Identify which cell holds the provided text, then report its (X, Y) central coordinate. 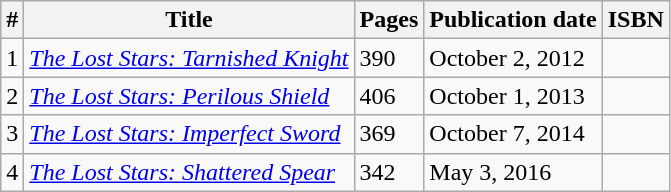
The Lost Stars: Imperfect Sword (189, 134)
369 (389, 134)
# (12, 20)
Publication date (513, 20)
Pages (389, 20)
1 (12, 58)
The Lost Stars: Shattered Spear (189, 172)
The Lost Stars: Perilous Shield (189, 96)
Title (189, 20)
October 1, 2013 (513, 96)
406 (389, 96)
2 (12, 96)
3 (12, 134)
342 (389, 172)
The Lost Stars: Tarnished Knight (189, 58)
390 (389, 58)
4 (12, 172)
ISBN (636, 20)
May 3, 2016 (513, 172)
October 2, 2012 (513, 58)
October 7, 2014 (513, 134)
